Search for the cell housing the specified text and yield its (x, y) center coordinate. 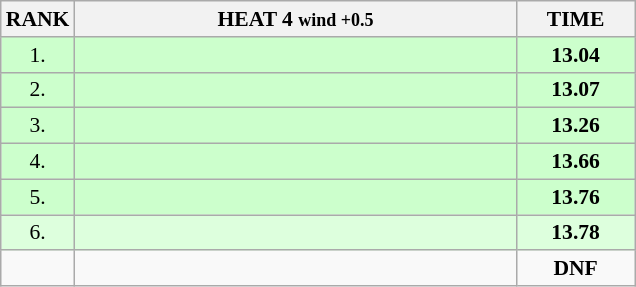
DNF (576, 269)
3. (38, 126)
13.26 (576, 126)
RANK (38, 19)
5. (38, 197)
13.66 (576, 162)
2. (38, 90)
TIME (576, 19)
13.04 (576, 55)
13.07 (576, 90)
1. (38, 55)
13.78 (576, 233)
4. (38, 162)
HEAT 4 wind +0.5 (295, 19)
13.76 (576, 197)
6. (38, 233)
